Provide the [X, Y] coordinate of the cell's center where the given text is located.  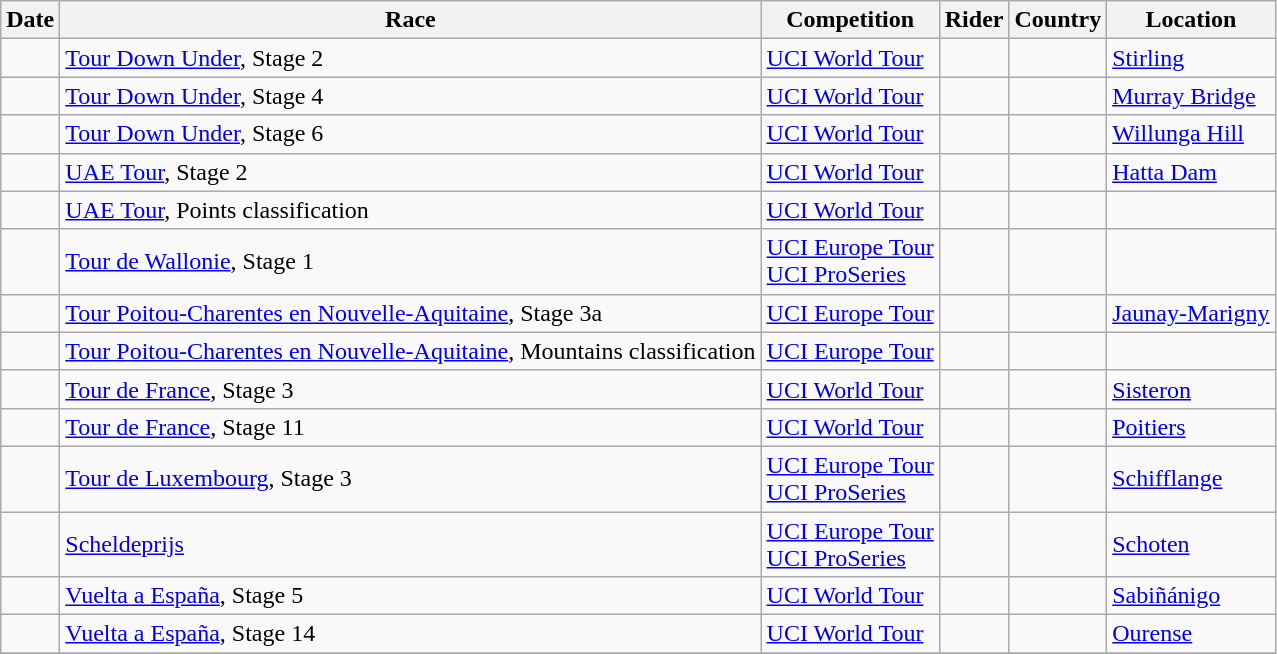
Hatta Dam [1191, 172]
Tour de France, Stage 11 [410, 427]
Scheldeprijs [410, 544]
UAE Tour, Stage 2 [410, 172]
Tour Poitou-Charentes en Nouvelle-Aquitaine, Stage 3a [410, 313]
Stirling [1191, 58]
Schoten [1191, 544]
Jaunay-Marigny [1191, 313]
Tour Down Under, Stage 2 [410, 58]
Competition [850, 20]
Ourense [1191, 634]
Tour de France, Stage 3 [410, 389]
Location [1191, 20]
Tour Down Under, Stage 4 [410, 96]
Date [30, 20]
Country [1058, 20]
Tour Down Under, Stage 6 [410, 134]
Sisteron [1191, 389]
Murray Bridge [1191, 96]
Tour de Wallonie, Stage 1 [410, 262]
Sabiñánigo [1191, 596]
Tour Poitou-Charentes en Nouvelle-Aquitaine, Mountains classification [410, 351]
Poitiers [1191, 427]
Race [410, 20]
Vuelta a España, Stage 5 [410, 596]
Vuelta a España, Stage 14 [410, 634]
Tour de Luxembourg, Stage 3 [410, 478]
Willunga Hill [1191, 134]
Schifflange [1191, 478]
Rider [974, 20]
UAE Tour, Points classification [410, 210]
